Extract the [x, y] coordinate from the center of the cell holding the provided text.  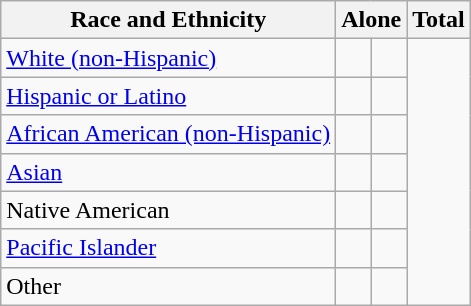
Alone [372, 20]
White (non-Hispanic) [168, 58]
Pacific Islander [168, 248]
Native American [168, 210]
Asian [168, 172]
Total [439, 20]
Hispanic or Latino [168, 96]
Race and Ethnicity [168, 20]
African American (non-Hispanic) [168, 134]
Other [168, 286]
